Extract the [x, y] coordinate from the center of the cell holding the provided text.  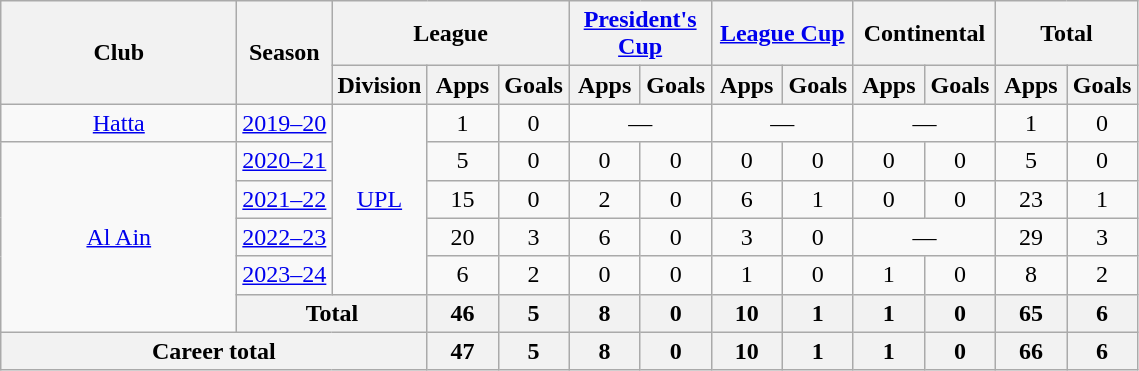
2022–23 [284, 237]
President's Cup [640, 34]
League Cup [782, 34]
Division [380, 85]
Continental [924, 34]
Club [119, 52]
Al Ain [119, 237]
2020–21 [284, 161]
47 [462, 351]
23 [1030, 199]
20 [462, 237]
46 [462, 313]
League [450, 34]
29 [1030, 237]
2021–22 [284, 199]
65 [1030, 313]
Season [284, 52]
Career total [214, 351]
15 [462, 199]
2019–20 [284, 123]
66 [1030, 351]
UPL [380, 199]
Hatta [119, 123]
2023–24 [284, 275]
